Find where the given text appears and provide that cell's center as (X, Y) coordinate. 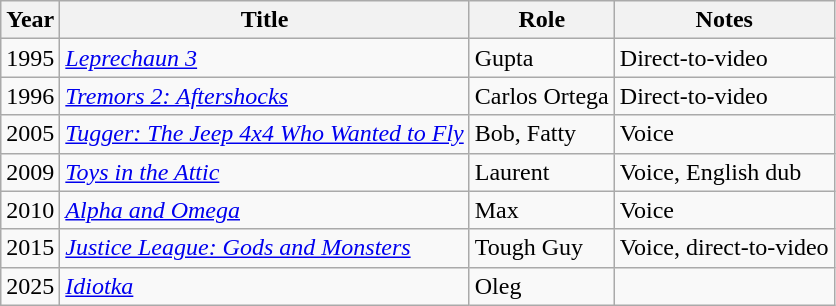
Gupta (542, 58)
Laurent (542, 172)
Role (542, 20)
2005 (30, 134)
Toys in the Attic (264, 172)
Voice, English dub (724, 172)
Tugger: The Jeep 4x4 Who Wanted to Fly (264, 134)
Title (264, 20)
Max (542, 210)
2009 (30, 172)
Tough Guy (542, 248)
Notes (724, 20)
Voice, direct-to-video (724, 248)
Idiotka (264, 286)
Leprechaun 3 (264, 58)
2025 (30, 286)
Bob, Fatty (542, 134)
2015 (30, 248)
Year (30, 20)
Alpha and Omega (264, 210)
Carlos Ortega (542, 96)
Justice League: Gods and Monsters (264, 248)
2010 (30, 210)
Oleg (542, 286)
1995 (30, 58)
Tremors 2: Aftershocks (264, 96)
1996 (30, 96)
